Output the (X, Y) coordinate of the center of the cell containing the given text.  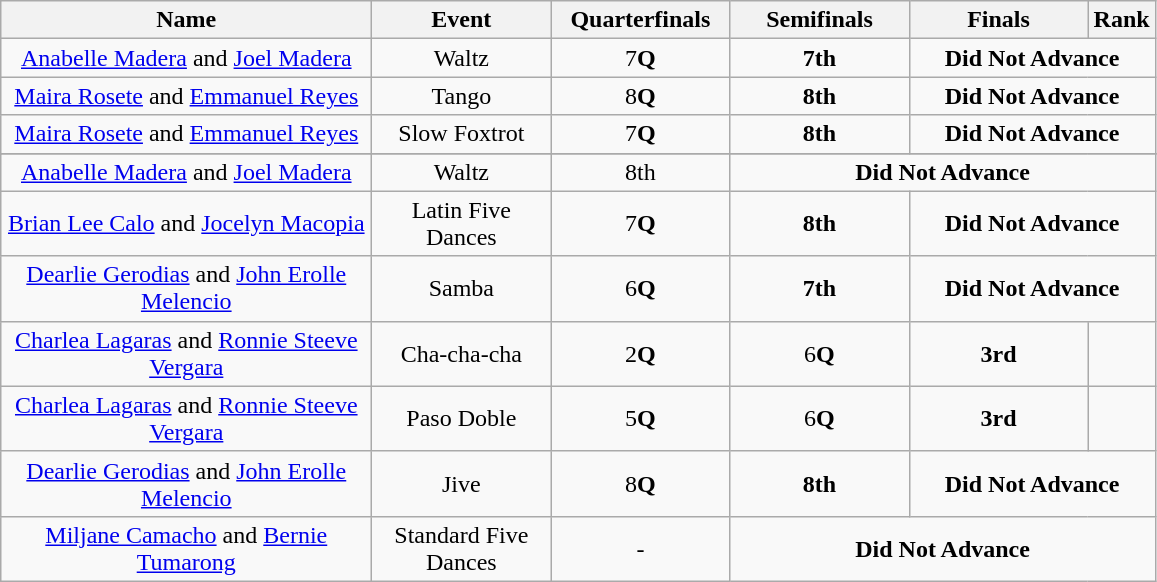
5Q (640, 418)
Brian Lee Calo and Jocelyn Macopia (186, 224)
Slow Foxtrot (462, 134)
Samba (462, 288)
Finals (998, 20)
Standard Five Dances (462, 548)
Name (186, 20)
Quarterfinals (640, 20)
2Q (640, 354)
Event (462, 20)
Tango (462, 96)
Cha-cha-cha (462, 354)
Paso Doble (462, 418)
Latin Five Dances (462, 224)
Semifinals (820, 20)
- (640, 548)
Miljane Camacho and Bernie Tumarong (186, 548)
Rank (1122, 20)
Jive (462, 484)
